Pinpoint the cell where the given text exists, returning its (x, y) midpoint coordinate. 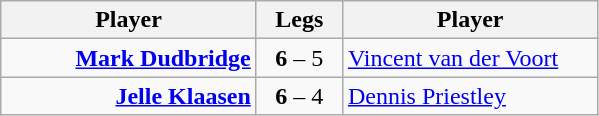
Mark Dudbridge (129, 58)
Legs (299, 20)
Vincent van der Voort (470, 58)
Dennis Priestley (470, 96)
6 – 4 (299, 96)
Jelle Klaasen (129, 96)
6 – 5 (299, 58)
